Detect which cell encompasses the target text, then output its [X, Y] center coordinate. 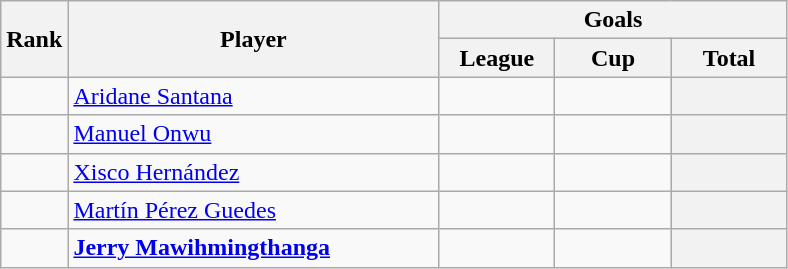
Player [254, 39]
Xisco Hernández [254, 172]
Rank [34, 39]
League [497, 58]
Martín Pérez Guedes [254, 210]
Jerry Mawihmingthanga [254, 248]
Goals [613, 20]
Total [729, 58]
Aridane Santana [254, 96]
Cup [613, 58]
Manuel Onwu [254, 134]
